Return (X, Y) of the center of cell containing provided text 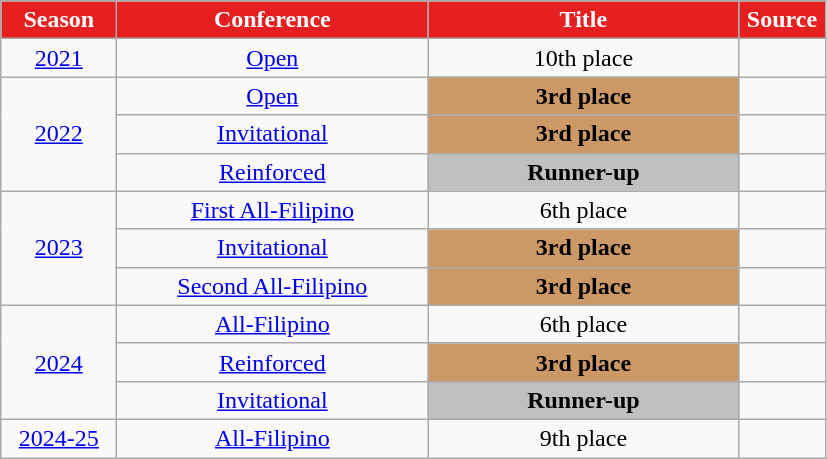
10th place (584, 58)
Conference (272, 20)
Source (782, 20)
Season (59, 20)
2022 (59, 134)
First All-Filipino (272, 210)
2021 (59, 58)
9th place (584, 438)
2024 (59, 362)
2023 (59, 248)
2024-25 (59, 438)
Second All-Filipino (272, 286)
Title (584, 20)
